Extract the [x, y] coordinate from the center of the cell holding the provided text.  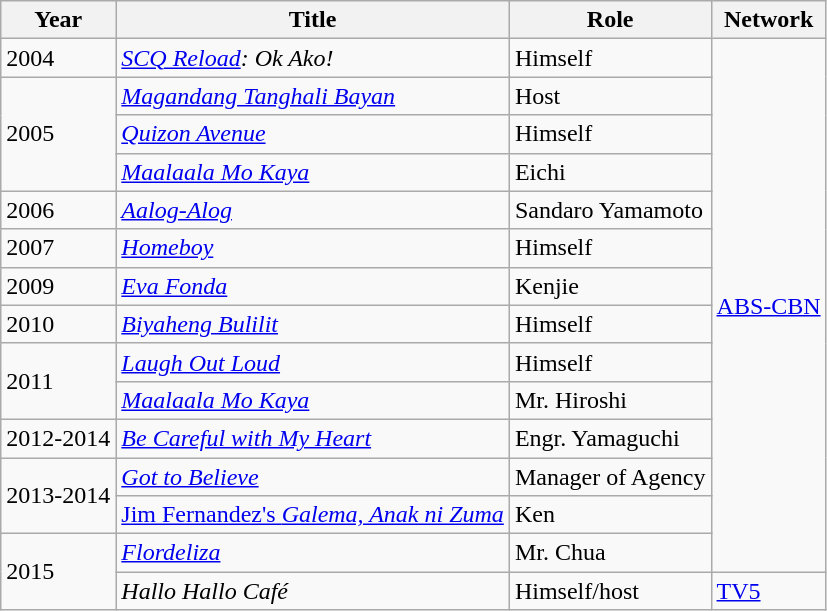
TV5 [768, 591]
2010 [58, 324]
Himself/host [610, 591]
2005 [58, 134]
ABS-CBN [768, 306]
Eva Fonda [313, 286]
Quizon Avenue [313, 134]
Laugh Out Loud [313, 362]
Host [610, 96]
Magandang Tanghali Bayan [313, 96]
Mr. Chua [610, 553]
2006 [58, 210]
Aalog-Alog [313, 210]
Ken [610, 515]
Manager of Agency [610, 477]
Got to Believe [313, 477]
Kenjie [610, 286]
Mr. Hiroshi [610, 400]
Title [313, 20]
Network [768, 20]
Year [58, 20]
SCQ Reload: Ok Ako! [313, 58]
Role [610, 20]
2009 [58, 286]
Hallo Hallo Café [313, 591]
2012-2014 [58, 438]
Eichi [610, 172]
Flordeliza [313, 553]
Homeboy [313, 248]
2013-2014 [58, 496]
2007 [58, 248]
Sandaro Yamamoto [610, 210]
Biyaheng Bulilit [313, 324]
2015 [58, 572]
Jim Fernandez's Galema, Anak ni Zuma [313, 515]
Be Careful with My Heart [313, 438]
2004 [58, 58]
Engr. Yamaguchi [610, 438]
2011 [58, 381]
